Output the (X, Y) coordinate of the center of the cell containing the given text.  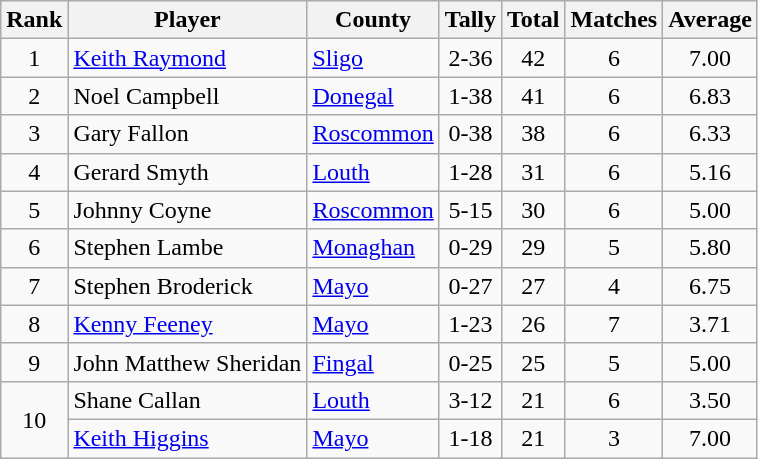
Stephen Lambe (188, 248)
Monaghan (373, 248)
Gary Fallon (188, 134)
31 (533, 172)
Keith Raymond (188, 58)
42 (533, 58)
Matches (614, 20)
29 (533, 248)
3.71 (710, 324)
8 (34, 324)
Tally (470, 20)
0-29 (470, 248)
1 (34, 58)
Kenny Feeney (188, 324)
Johnny Coyne (188, 210)
Donegal (373, 96)
5.16 (710, 172)
27 (533, 286)
Total (533, 20)
38 (533, 134)
10 (34, 419)
Fingal (373, 362)
26 (533, 324)
3.50 (710, 400)
3-12 (470, 400)
1-38 (470, 96)
1-23 (470, 324)
Rank (34, 20)
9 (34, 362)
Gerard Smyth (188, 172)
5.80 (710, 248)
0-38 (470, 134)
2-36 (470, 58)
2 (34, 96)
1-18 (470, 438)
0-27 (470, 286)
County (373, 20)
25 (533, 362)
6.75 (710, 286)
5-15 (470, 210)
Stephen Broderick (188, 286)
0-25 (470, 362)
Sligo (373, 58)
John Matthew Sheridan (188, 362)
Player (188, 20)
Noel Campbell (188, 96)
30 (533, 210)
6.83 (710, 96)
Average (710, 20)
6.33 (710, 134)
Shane Callan (188, 400)
1-28 (470, 172)
Keith Higgins (188, 438)
41 (533, 96)
